Return the [x, y] coordinate for the center point of the cell that contains the specified text.  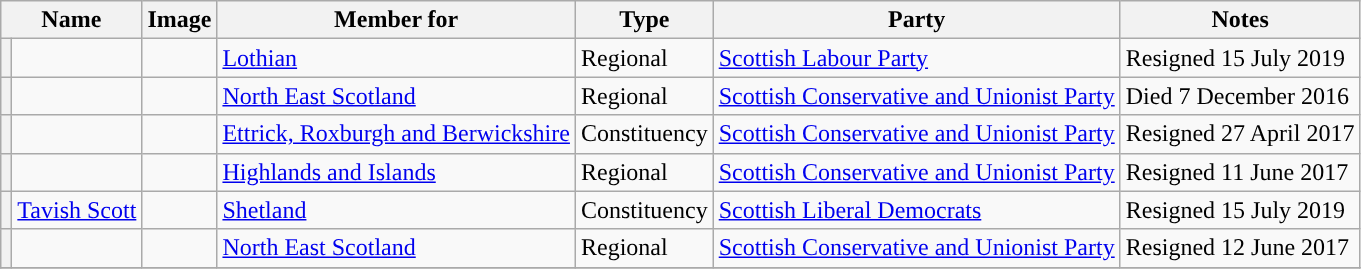
Party [916, 20]
Name [72, 20]
Resigned 12 June 2017 [1240, 248]
Tavish Scott [77, 210]
Ettrick, Roxburgh and Berwickshire [396, 134]
Highlands and Islands [396, 172]
Lothian [396, 58]
Scottish Liberal Democrats [916, 210]
Image [180, 20]
Notes [1240, 20]
Type [644, 20]
Died 7 December 2016 [1240, 96]
Shetland [396, 210]
Scottish Labour Party [916, 58]
Resigned 11 June 2017 [1240, 172]
Resigned 27 April 2017 [1240, 134]
Member for [396, 20]
